Provide the [x, y] coordinate of the cell's center where the given text is located.  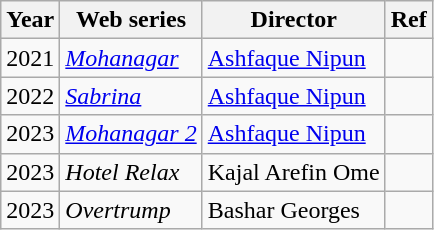
Kajal Arefin Ome [294, 172]
Bashar Georges [294, 210]
Hotel Relax [131, 172]
Web series [131, 20]
2021 [30, 58]
2022 [30, 96]
Mohanagar [131, 58]
Mohanagar 2 [131, 134]
Ref [408, 20]
Director [294, 20]
Year [30, 20]
Sabrina [131, 96]
Overtrump [131, 210]
